Pinpoint the cell where the given text exists, returning its (x, y) midpoint coordinate. 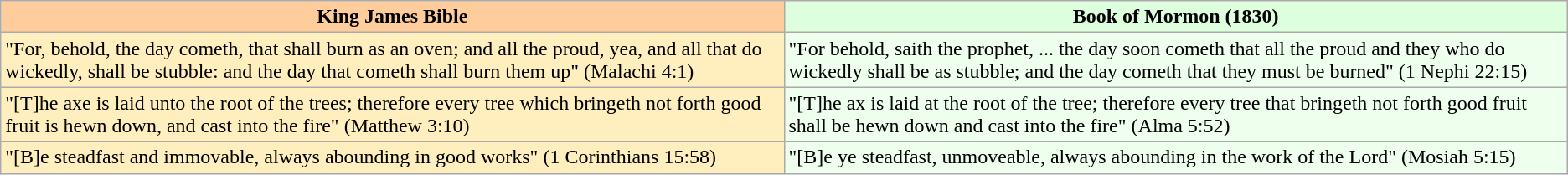
"[B]e steadfast and immovable, always abounding in good works" (1 Corinthians 15:58) (392, 157)
"[B]e ye steadfast, unmoveable, always abounding in the work of the Lord" (Mosiah 5:15) (1176, 157)
Book of Mormon (1830) (1176, 17)
King James Bible (392, 17)
